Find where the given text appears and provide that cell's center as [x, y] coordinate. 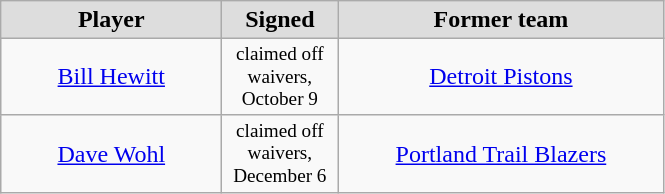
Player [112, 20]
Detroit Pistons [501, 78]
Former team [501, 20]
claimed off waivers, October 9 [280, 78]
Bill Hewitt [112, 78]
claimed off waivers, December 6 [280, 154]
Dave Wohl [112, 154]
Portland Trail Blazers [501, 154]
Signed [280, 20]
